Locate the cell with the specified text and output its [X, Y] center coordinate. 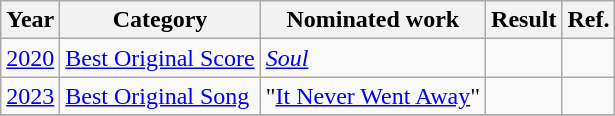
Category [160, 20]
Soul [372, 58]
Result [524, 20]
"It Never Went Away" [372, 96]
Nominated work [372, 20]
2023 [30, 96]
Best Original Song [160, 96]
Ref. [588, 20]
Best Original Score [160, 58]
Year [30, 20]
2020 [30, 58]
